Find where the given text appears and provide that cell's center as [x, y] coordinate. 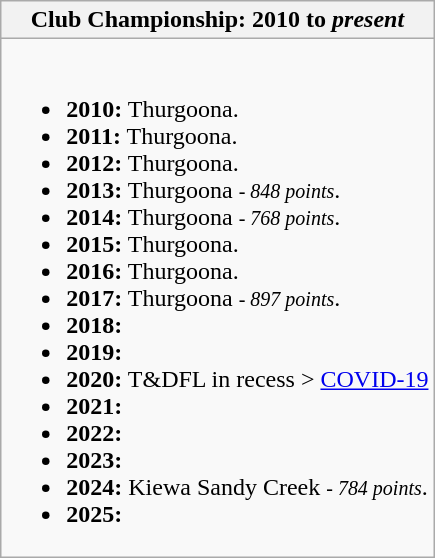
Club Championship: 2010 to present [218, 20]
